Detect which cell encompasses the target text, then output its (x, y) center coordinate. 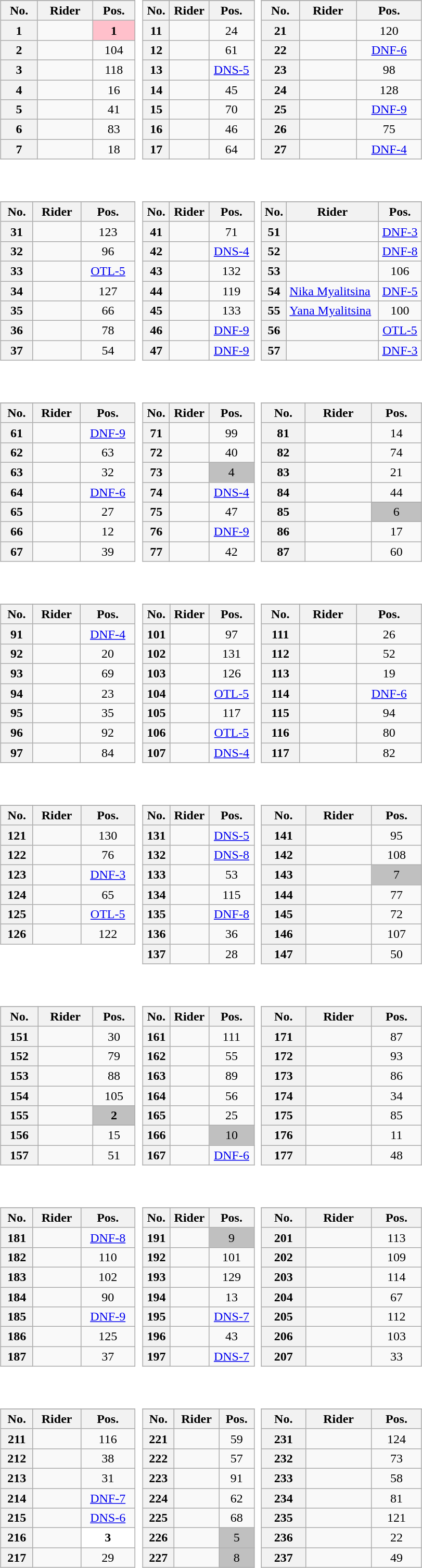
No. Rider Pos. 41 71 42 DNS-4 43 132 44 119 45 133 46 DNF-9 47 DNF-9 (200, 274)
151 (19, 1036)
No. Rider Pos. 71 99 72 40 73 4 74 DNS-4 75 47 76 DNF-9 77 42 (200, 475)
231 (283, 1439)
68 (236, 1518)
DNF-5 (400, 291)
98 (389, 70)
224 (158, 1498)
No. Rider Pos. 191 9 192 101 193 129 194 13 195 DNS-7 196 43 197 DNS-7 (200, 1280)
9 (232, 1237)
29 (108, 1558)
119 (232, 291)
175 (283, 1116)
DNS-6 (108, 1518)
118 (113, 70)
50 (397, 954)
135 (156, 914)
19 (389, 673)
28 (232, 954)
145 (283, 914)
58 (397, 1478)
195 (156, 1317)
186 (17, 1337)
192 (156, 1257)
8 (236, 1558)
163 (156, 1076)
144 (283, 895)
197 (156, 1356)
236 (283, 1538)
30 (114, 1036)
146 (283, 934)
39 (108, 552)
217 (17, 1558)
110 (108, 1257)
No. Rider Pos. 131 DNS-5 132 DNS-8 133 53 134 115 135 DNF-8 136 36 137 28 (200, 878)
166 (156, 1135)
79 (114, 1056)
142 (283, 855)
207 (283, 1356)
182 (17, 1257)
88 (114, 1076)
153 (19, 1076)
90 (108, 1297)
173 (283, 1076)
205 (283, 1317)
201 (283, 1237)
20 (108, 654)
174 (283, 1095)
127 (108, 291)
237 (283, 1558)
99 (232, 433)
143 (283, 874)
213 (17, 1478)
147 (283, 954)
156 (19, 1135)
225 (158, 1518)
78 (108, 331)
167 (156, 1155)
Nika Myalitsina (333, 291)
No. Rider Pos. 101 97 102 131 103 126 104 OTL-5 105 117 106 OTL-5 107 DNS-4 (200, 676)
129 (232, 1277)
141 (283, 835)
49 (397, 1558)
161 (156, 1036)
215 (17, 1518)
108 (397, 855)
60 (397, 552)
181 (17, 1237)
134 (156, 895)
59 (236, 1439)
185 (17, 1317)
18 (113, 149)
157 (19, 1155)
100 (400, 311)
212 (17, 1458)
Yana Myalitsina (333, 311)
69 (108, 673)
177 (283, 1155)
130 (108, 835)
40 (232, 452)
227 (158, 1558)
10 (232, 1135)
172 (283, 1056)
183 (17, 1277)
235 (283, 1518)
194 (156, 1297)
DNF-7 (108, 1498)
202 (283, 1257)
164 (156, 1095)
206 (283, 1337)
136 (156, 934)
193 (156, 1277)
187 (17, 1356)
DNS-8 (232, 855)
203 (283, 1277)
48 (397, 1155)
109 (397, 1257)
211 (17, 1439)
162 (156, 1056)
176 (283, 1135)
196 (156, 1337)
221 (158, 1439)
155 (19, 1116)
171 (283, 1036)
137 (156, 954)
152 (19, 1056)
204 (283, 1297)
216 (17, 1538)
232 (283, 1458)
234 (283, 1498)
214 (17, 1498)
128 (389, 90)
233 (283, 1478)
184 (17, 1297)
226 (158, 1538)
38 (108, 1458)
89 (232, 1076)
80 (389, 733)
191 (156, 1237)
223 (158, 1478)
120 (389, 30)
70 (232, 110)
165 (156, 1116)
154 (19, 1095)
No. Rider Pos. 161 111 162 55 163 89 164 56 165 25 166 10 167 DNF-6 (200, 1079)
222 (158, 1458)
